Return the (X, Y) coordinate for the center point of the cell that contains the specified text.  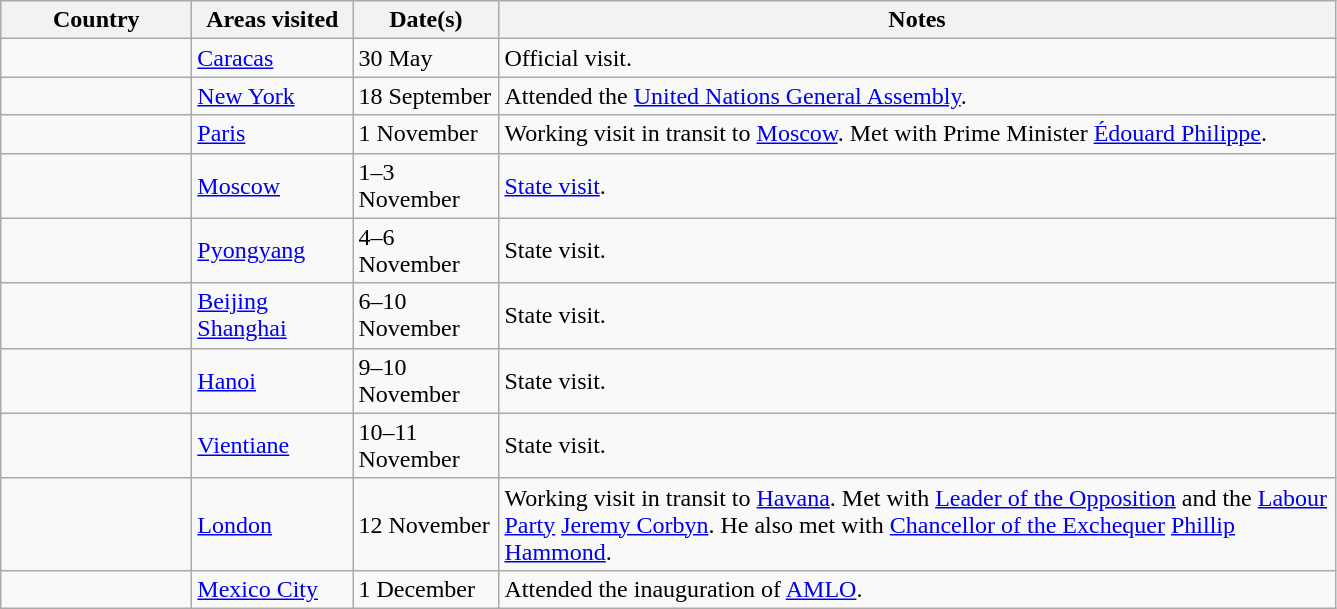
Country (96, 20)
18 September (426, 96)
Caracas (272, 58)
Mexico City (272, 589)
Date(s) (426, 20)
6–10 November (426, 316)
London (272, 524)
1 November (426, 134)
Working visit in transit to Moscow. Met with Prime Minister Édouard Philippe. (917, 134)
4–6 November (426, 250)
Hanoi (272, 380)
Moscow (272, 186)
New York (272, 96)
Pyongyang (272, 250)
1 December (426, 589)
12 November (426, 524)
9–10 November (426, 380)
30 May (426, 58)
Notes (917, 20)
Attended the inauguration of AMLO. (917, 589)
BeijingShanghai (272, 316)
Official visit. (917, 58)
1–3 November (426, 186)
Paris (272, 134)
10–11 November (426, 446)
Areas visited (272, 20)
Vientiane (272, 446)
Attended the United Nations General Assembly. (917, 96)
